Extract the [x, y] coordinate from the center of the cell holding the provided text.  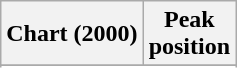
Chart (2000) [72, 34]
Peakposition [189, 34]
